Provide the [x, y] coordinate of the cell's center where the given text is located.  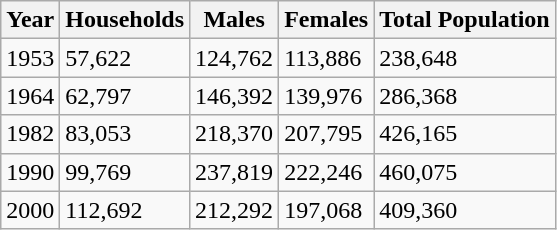
286,368 [465, 96]
124,762 [234, 58]
218,370 [234, 134]
2000 [30, 210]
57,622 [125, 58]
1990 [30, 172]
99,769 [125, 172]
460,075 [465, 172]
237,819 [234, 172]
146,392 [234, 96]
207,795 [326, 134]
1953 [30, 58]
139,976 [326, 96]
83,053 [125, 134]
62,797 [125, 96]
Males [234, 20]
Year [30, 20]
212,292 [234, 210]
Females [326, 20]
113,886 [326, 58]
112,692 [125, 210]
222,246 [326, 172]
409,360 [465, 210]
197,068 [326, 210]
426,165 [465, 134]
1964 [30, 96]
238,648 [465, 58]
1982 [30, 134]
Total Population [465, 20]
Households [125, 20]
